Locate the cell with the specified text and output its [X, Y] center coordinate. 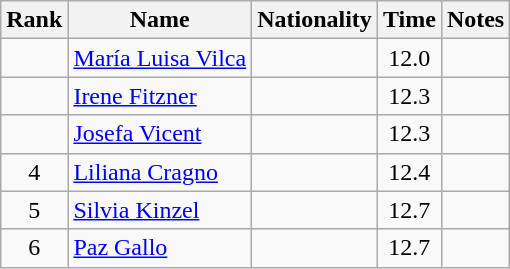
6 [34, 248]
4 [34, 172]
Liliana Cragno [160, 172]
12.0 [409, 58]
Time [409, 20]
Name [160, 20]
María Luisa Vilca [160, 58]
Nationality [315, 20]
Notes [475, 20]
12.4 [409, 172]
Irene Fitzner [160, 96]
Josefa Vicent [160, 134]
Paz Gallo [160, 248]
5 [34, 210]
Silvia Kinzel [160, 210]
Rank [34, 20]
